Identify which cell holds the provided text, then report its (x, y) central coordinate. 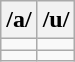
/u/ (56, 20)
/a/ (19, 20)
